Return [x, y] of the center of cell containing provided text 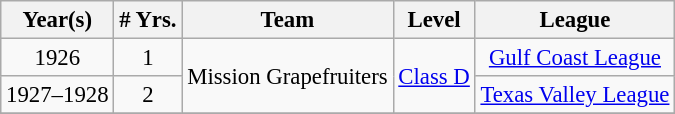
League [575, 20]
2 [148, 95]
Gulf Coast League [575, 58]
Level [434, 20]
Mission Grapefruiters [288, 76]
1927–1928 [58, 95]
Class D [434, 76]
Year(s) [58, 20]
# Yrs. [148, 20]
1 [148, 58]
Texas Valley League [575, 95]
1926 [58, 58]
Team [288, 20]
